Detect which cell encompasses the target text, then output its [X, Y] center coordinate. 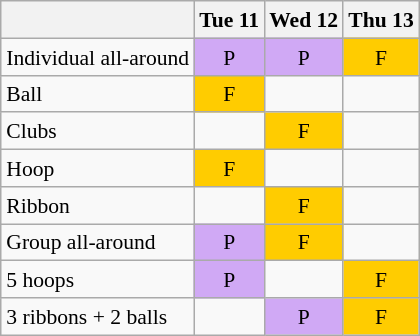
Individual all-around [98, 56]
5 hoops [98, 280]
Clubs [98, 130]
Tue 11 [229, 20]
Wed 12 [304, 20]
Ball [98, 94]
Thu 13 [381, 20]
3 ribbons + 2 balls [98, 316]
Group all-around [98, 242]
Ribbon [98, 204]
Hoop [98, 168]
